Find where the given text appears and provide that cell's center as [x, y] coordinate. 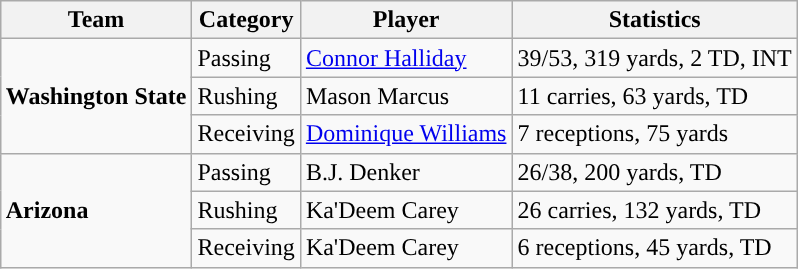
Player [406, 20]
Category [246, 20]
Dominique Williams [406, 134]
Washington State [96, 96]
Connor Halliday [406, 58]
39/53, 319 yards, 2 TD, INT [654, 58]
11 carries, 63 yards, TD [654, 96]
26 carries, 132 yards, TD [654, 210]
Team [96, 20]
7 receptions, 75 yards [654, 134]
B.J. Denker [406, 172]
Statistics [654, 20]
Mason Marcus [406, 96]
26/38, 200 yards, TD [654, 172]
Arizona [96, 210]
6 receptions, 45 yards, TD [654, 248]
